Output the (x, y) coordinate of the center of the cell containing the given text.  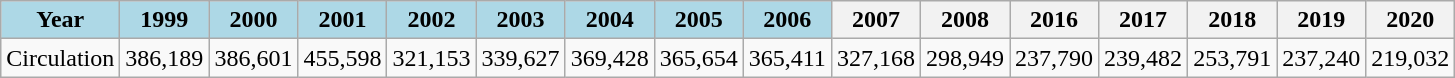
237,790 (1054, 58)
365,654 (698, 58)
386,601 (254, 58)
2006 (787, 20)
2017 (1144, 20)
455,598 (342, 58)
2001 (342, 20)
239,482 (1144, 58)
1999 (164, 20)
2003 (520, 20)
2007 (876, 20)
298,949 (964, 58)
2019 (1322, 20)
365,411 (787, 58)
2004 (610, 20)
2008 (964, 20)
369,428 (610, 58)
Year (60, 20)
237,240 (1322, 58)
2020 (1410, 20)
2005 (698, 20)
253,791 (1232, 58)
327,168 (876, 58)
219,032 (1410, 58)
386,189 (164, 58)
2000 (254, 20)
2016 (1054, 20)
2002 (432, 20)
339,627 (520, 58)
2018 (1232, 20)
321,153 (432, 58)
Circulation (60, 58)
